Scan for the cell matching the given text and deliver its (x, y) coordinate at center. 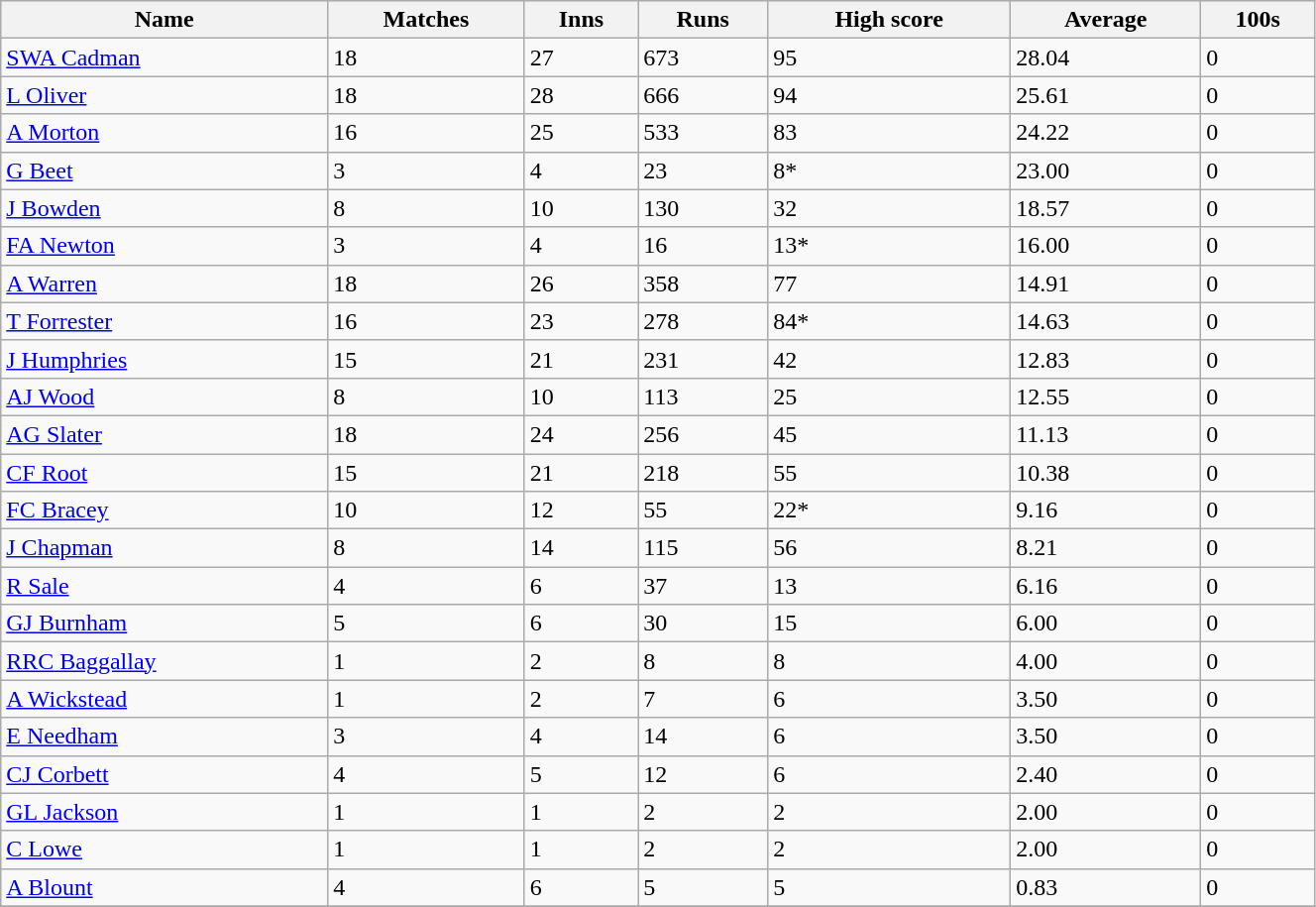
24.22 (1106, 133)
8.21 (1106, 548)
6.00 (1106, 624)
25.61 (1106, 95)
4.00 (1106, 661)
100s (1259, 20)
J Humphries (164, 359)
533 (704, 133)
358 (704, 283)
666 (704, 95)
256 (704, 434)
AJ Wood (164, 397)
32 (890, 208)
9.16 (1106, 510)
A Wickstead (164, 699)
18.57 (1106, 208)
A Warren (164, 283)
SWA Cadman (164, 57)
T Forrester (164, 321)
14.63 (1106, 321)
Average (1106, 20)
High score (890, 20)
27 (581, 57)
6.16 (1106, 586)
Name (164, 20)
Inns (581, 20)
FA Newton (164, 246)
7 (704, 699)
GL Jackson (164, 812)
A Morton (164, 133)
12.55 (1106, 397)
A Blount (164, 887)
Runs (704, 20)
J Bowden (164, 208)
30 (704, 624)
2.40 (1106, 774)
12.83 (1106, 359)
113 (704, 397)
E Needham (164, 737)
23.00 (1106, 170)
FC Bracey (164, 510)
G Beet (164, 170)
16.00 (1106, 246)
C Lowe (164, 850)
14.91 (1106, 283)
115 (704, 548)
L Oliver (164, 95)
8* (890, 170)
28 (581, 95)
673 (704, 57)
26 (581, 283)
RRC Baggallay (164, 661)
22* (890, 510)
130 (704, 208)
10.38 (1106, 473)
45 (890, 434)
42 (890, 359)
28.04 (1106, 57)
84* (890, 321)
77 (890, 283)
13* (890, 246)
J Chapman (164, 548)
AG Slater (164, 434)
GJ Burnham (164, 624)
37 (704, 586)
278 (704, 321)
11.13 (1106, 434)
94 (890, 95)
24 (581, 434)
13 (890, 586)
218 (704, 473)
231 (704, 359)
CF Root (164, 473)
56 (890, 548)
0.83 (1106, 887)
R Sale (164, 586)
83 (890, 133)
Matches (426, 20)
95 (890, 57)
CJ Corbett (164, 774)
